For the text-containing cell, return its midpoint in (x, y) coordinate format. 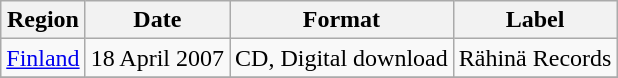
Label (535, 20)
18 April 2007 (157, 58)
Rähinä Records (535, 58)
Finland (43, 58)
Format (342, 20)
Region (43, 20)
CD, Digital download (342, 58)
Date (157, 20)
